Determine the (x, y) coordinate at the center of the cell enclosing the given text.  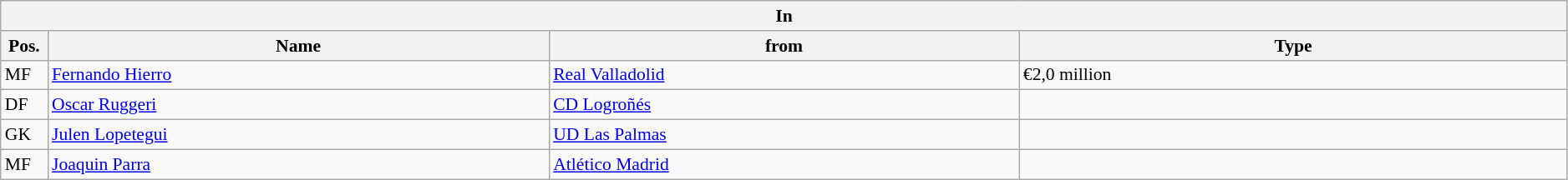
€2,0 million (1293, 75)
Julen Lopetegui (298, 135)
Fernando Hierro (298, 75)
Pos. (24, 46)
Type (1293, 46)
Atlético Madrid (784, 164)
In (784, 16)
Oscar Ruggeri (298, 105)
CD Logroñés (784, 105)
DF (24, 105)
Joaquin Parra (298, 164)
Name (298, 46)
Real Valladolid (784, 75)
UD Las Palmas (784, 135)
GK (24, 135)
from (784, 46)
